Capture the cell that displays the provided text and extract its (x, y) central coordinate. 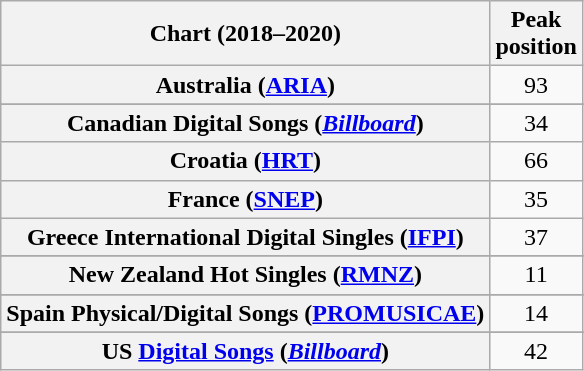
34 (536, 123)
14 (536, 313)
US Digital Songs (Billboard) (246, 351)
66 (536, 161)
Canadian Digital Songs (Billboard) (246, 123)
35 (536, 199)
Australia (ARIA) (246, 85)
11 (536, 275)
Spain Physical/Digital Songs (PROMUSICAE) (246, 313)
Croatia (HRT) (246, 161)
Chart (2018–2020) (246, 34)
37 (536, 237)
42 (536, 351)
Peakposition (536, 34)
France (SNEP) (246, 199)
Greece International Digital Singles (IFPI) (246, 237)
93 (536, 85)
New Zealand Hot Singles (RMNZ) (246, 275)
